Pinpoint the cell where the given text exists, returning its [X, Y] midpoint coordinate. 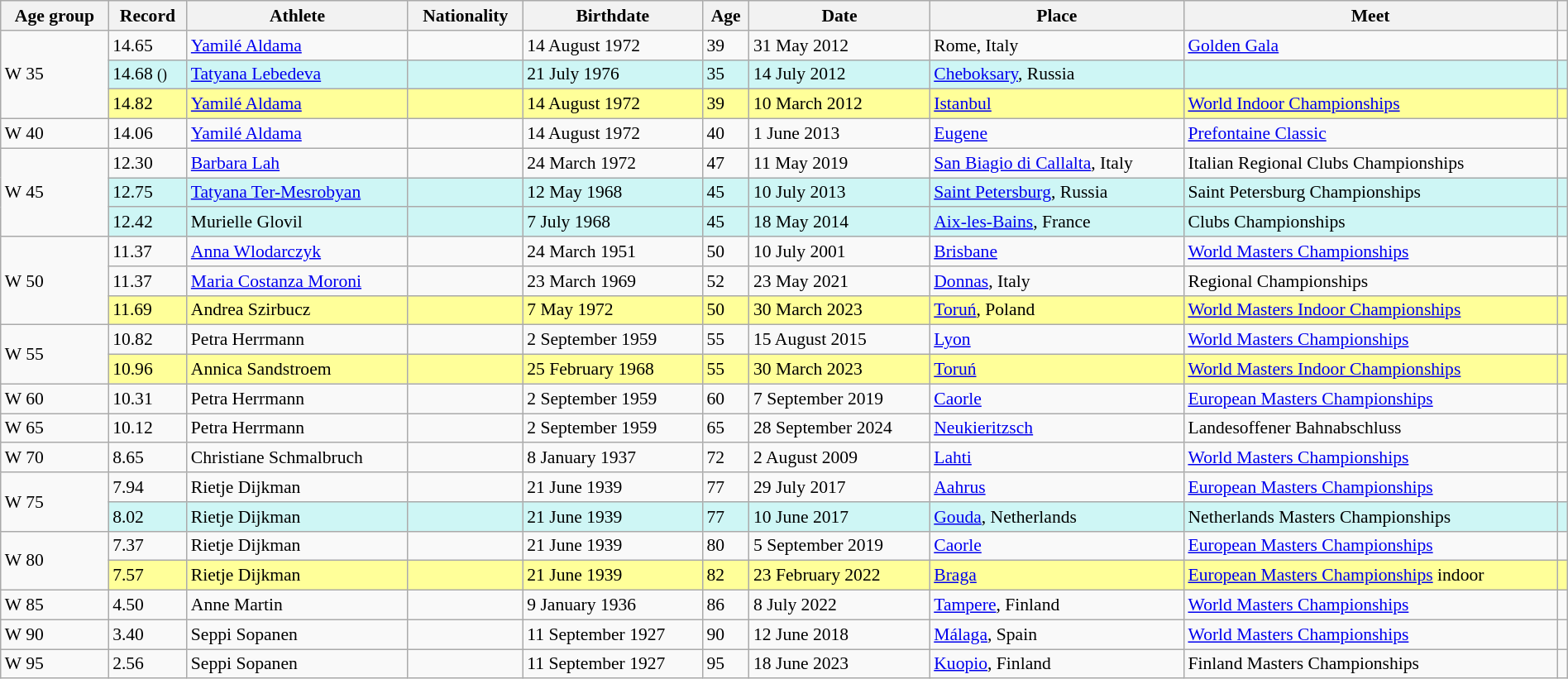
12.75 [147, 193]
21 July 1976 [612, 74]
10 June 2017 [839, 517]
10.82 [147, 340]
Málaga, Spain [1057, 634]
10 July 2013 [839, 193]
8 July 2022 [839, 605]
World Indoor Championships [1370, 104]
23 March 1969 [612, 281]
Age [726, 16]
95 [726, 664]
Eugene [1057, 134]
Brisbane [1057, 251]
7.94 [147, 487]
Toruń [1057, 370]
1 June 2013 [839, 134]
W 40 [55, 134]
Braga [1057, 576]
14 July 2012 [839, 74]
8.02 [147, 517]
11 May 2019 [839, 163]
Italian Regional Clubs Championships [1370, 163]
Tampere, Finland [1057, 605]
31 May 2012 [839, 45]
Lahti [1057, 458]
7 May 1972 [612, 310]
60 [726, 399]
Annica Sandstroem [298, 370]
Andrea Szirbucz [298, 310]
2.56 [147, 664]
29 July 2017 [839, 487]
W 75 [55, 501]
Tatyana Ter-Mesrobyan [298, 193]
Birthdate [612, 16]
Cheboksary, Russia [1057, 74]
Saint Petersburg Championships [1370, 193]
10.96 [147, 370]
Barbara Lah [298, 163]
Neukieritzsch [1057, 428]
Murielle Glovil [298, 222]
12 May 1968 [612, 193]
7 July 1968 [612, 222]
Maria Costanza Moroni [298, 281]
14.06 [147, 134]
W 80 [55, 561]
Gouda, Netherlands [1057, 517]
Prefontaine Classic [1370, 134]
7.37 [147, 546]
Record [147, 16]
Age group [55, 16]
W 50 [55, 281]
San Biagio di Callalta, Italy [1057, 163]
Netherlands Masters Championships [1370, 517]
Aix-les-Bains, France [1057, 222]
3.40 [147, 634]
W 45 [55, 192]
25 February 1968 [612, 370]
Finland Masters Championships [1370, 664]
4.50 [147, 605]
Saint Petersburg, Russia [1057, 193]
65 [726, 428]
15 August 2015 [839, 340]
Date [839, 16]
47 [726, 163]
9 January 1936 [612, 605]
W 90 [55, 634]
European Masters Championships indoor [1370, 576]
Regional Championships [1370, 281]
18 May 2014 [839, 222]
Aahrus [1057, 487]
Kuopio, Finland [1057, 664]
Istanbul [1057, 104]
24 March 1972 [612, 163]
12.42 [147, 222]
86 [726, 605]
24 March 1951 [612, 251]
7.57 [147, 576]
8.65 [147, 458]
23 February 2022 [839, 576]
W 60 [55, 399]
Donnas, Italy [1057, 281]
10 July 2001 [839, 251]
Athlete [298, 16]
W 35 [55, 74]
Golden Gala [1370, 45]
8 January 1937 [612, 458]
Clubs Championships [1370, 222]
80 [726, 546]
W 55 [55, 354]
Tatyana Lebedeva [298, 74]
Anna Wlodarczyk [298, 251]
2 August 2009 [839, 458]
Toruń, Poland [1057, 310]
14.65 [147, 45]
23 May 2021 [839, 281]
14.68 () [147, 74]
90 [726, 634]
11.69 [147, 310]
Nationality [465, 16]
52 [726, 281]
12.30 [147, 163]
Meet [1370, 16]
35 [726, 74]
82 [726, 576]
Anne Martin [298, 605]
W 70 [55, 458]
Place [1057, 16]
W 65 [55, 428]
10.31 [147, 399]
40 [726, 134]
W 85 [55, 605]
10.12 [147, 428]
Christiane Schmalbruch [298, 458]
72 [726, 458]
W 95 [55, 664]
10 March 2012 [839, 104]
7 September 2019 [839, 399]
28 September 2024 [839, 428]
12 June 2018 [839, 634]
5 September 2019 [839, 546]
14.82 [147, 104]
Landesoffener Bahnabschluss [1370, 428]
Lyon [1057, 340]
Rome, Italy [1057, 45]
18 June 2023 [839, 664]
